Capture the cell that displays the provided text and extract its (X, Y) central coordinate. 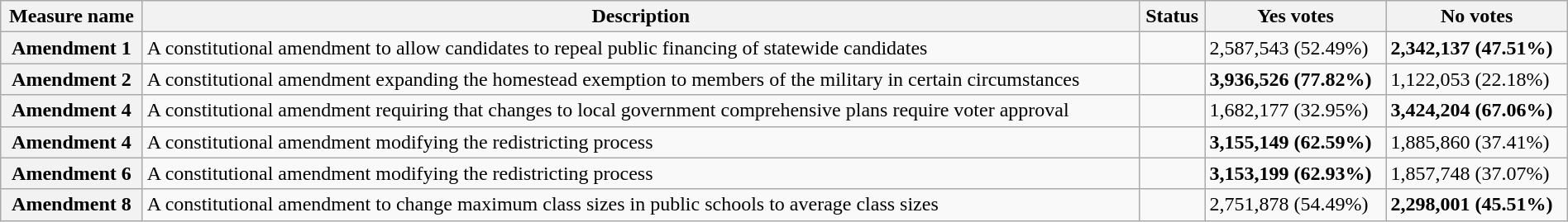
2,298,001 (45.51%) (1477, 205)
3,153,199 (62.93%) (1295, 173)
3,155,149 (62.59%) (1295, 142)
1,885,860 (37.41%) (1477, 142)
Yes votes (1295, 17)
A constitutional amendment to change maximum class sizes in public schools to average class sizes (640, 205)
1,857,748 (37.07%) (1477, 173)
1,682,177 (32.95%) (1295, 111)
Amendment 6 (71, 173)
1,122,053 (22.18%) (1477, 79)
3,936,526 (77.82%) (1295, 79)
2,587,543 (52.49%) (1295, 48)
Status (1171, 17)
Amendment 2 (71, 79)
A constitutional amendment to allow candidates to repeal public financing of statewide candidates (640, 48)
2,342,137 (47.51%) (1477, 48)
Amendment 1 (71, 48)
Amendment 8 (71, 205)
A constitutional amendment expanding the homestead exemption to members of the military in certain circumstances (640, 79)
2,751,878 (54.49%) (1295, 205)
A constitutional amendment requiring that changes to local government comprehensive plans require voter approval (640, 111)
Description (640, 17)
Measure name (71, 17)
3,424,204 (67.06%) (1477, 111)
No votes (1477, 17)
